Detect which cell encompasses the target text, then output its (X, Y) center coordinate. 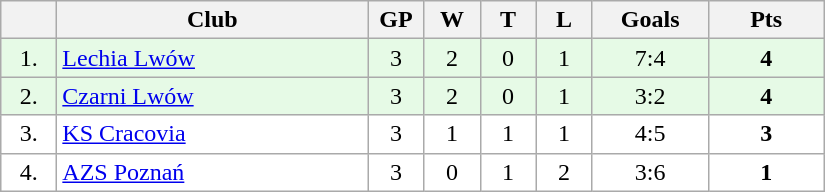
4. (29, 172)
7:4 (650, 58)
L (564, 20)
KS Cracovia (212, 134)
GP (396, 20)
W (452, 20)
3:6 (650, 172)
AZS Poznań (212, 172)
Pts (766, 20)
Czarni Lwów (212, 96)
1. (29, 58)
Club (212, 20)
Goals (650, 20)
2. (29, 96)
Lechia Lwów (212, 58)
T (508, 20)
3:2 (650, 96)
4:5 (650, 134)
3. (29, 134)
